Return (X, Y) of the center of cell containing provided text 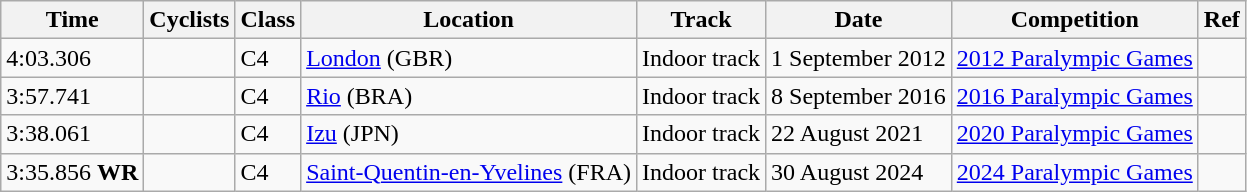
30 August 2024 (859, 172)
Izu (JPN) (469, 134)
3:35.856 WR (72, 172)
Competition (1074, 20)
Location (469, 20)
2016 Paralympic Games (1074, 96)
Rio (BRA) (469, 96)
Class (268, 20)
Cyclists (190, 20)
Saint-Quentin-en-Yvelines (FRA) (469, 172)
3:57.741 (72, 96)
2012 Paralympic Games (1074, 58)
Ref (1222, 20)
London (GBR) (469, 58)
4:03.306 (72, 58)
1 September 2012 (859, 58)
2024 Paralympic Games (1074, 172)
22 August 2021 (859, 134)
8 September 2016 (859, 96)
2020 Paralympic Games (1074, 134)
Track (702, 20)
Date (859, 20)
3:38.061 (72, 134)
Time (72, 20)
